Capture the cell that displays the provided text and extract its (x, y) central coordinate. 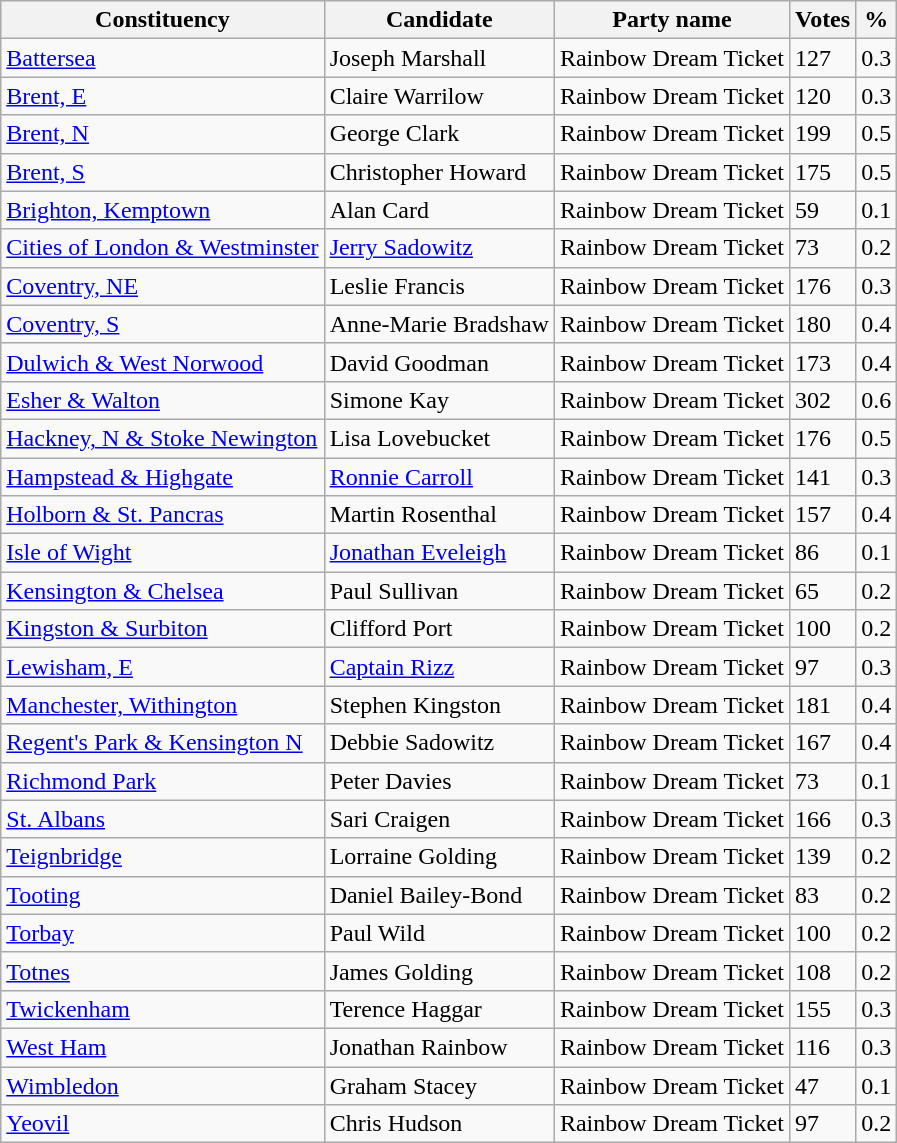
120 (822, 96)
Paul Wild (439, 933)
86 (822, 553)
Wimbledon (162, 1085)
157 (822, 515)
65 (822, 591)
Totnes (162, 971)
James Golding (439, 971)
Constituency (162, 20)
Lewisham, E (162, 667)
0.6 (876, 400)
Battersea (162, 58)
Twickenham (162, 1009)
166 (822, 819)
108 (822, 971)
Regent's Park & Kensington N (162, 743)
83 (822, 895)
Debbie Sadowitz (439, 743)
Party name (672, 20)
Claire Warrilow (439, 96)
Martin Rosenthal (439, 515)
Tooting (162, 895)
Hackney, N & Stoke Newington (162, 438)
Graham Stacey (439, 1085)
155 (822, 1009)
Coventry, S (162, 324)
116 (822, 1047)
Holborn & St. Pancras (162, 515)
Jonathan Eveleigh (439, 553)
141 (822, 477)
Cities of London & Westminster (162, 248)
Hampstead & Highgate (162, 477)
Teignbridge (162, 857)
Richmond Park (162, 781)
175 (822, 172)
Isle of Wight (162, 553)
Joseph Marshall (439, 58)
Torbay (162, 933)
Captain Rizz (439, 667)
180 (822, 324)
Sari Craigen (439, 819)
59 (822, 210)
Manchester, Withington (162, 705)
Clifford Port (439, 629)
Christopher Howard (439, 172)
302 (822, 400)
Terence Haggar (439, 1009)
Paul Sullivan (439, 591)
Esher & Walton (162, 400)
139 (822, 857)
David Goodman (439, 362)
Daniel Bailey-Bond (439, 895)
Alan Card (439, 210)
Chris Hudson (439, 1124)
West Ham (162, 1047)
Jonathan Rainbow (439, 1047)
Brighton, Kemptown (162, 210)
St. Albans (162, 819)
167 (822, 743)
199 (822, 134)
173 (822, 362)
Brent, E (162, 96)
% (876, 20)
Jerry Sadowitz (439, 248)
Coventry, NE (162, 286)
Dulwich & West Norwood (162, 362)
Anne-Marie Bradshaw (439, 324)
Lisa Lovebucket (439, 438)
Peter Davies (439, 781)
Lorraine Golding (439, 857)
Kingston & Surbiton (162, 629)
181 (822, 705)
Stephen Kingston (439, 705)
Votes (822, 20)
Brent, N (162, 134)
Yeovil (162, 1124)
Simone Kay (439, 400)
Candidate (439, 20)
George Clark (439, 134)
Ronnie Carroll (439, 477)
127 (822, 58)
Leslie Francis (439, 286)
Brent, S (162, 172)
Kensington & Chelsea (162, 591)
47 (822, 1085)
